Search for the cell housing the specified text and yield its (X, Y) center coordinate. 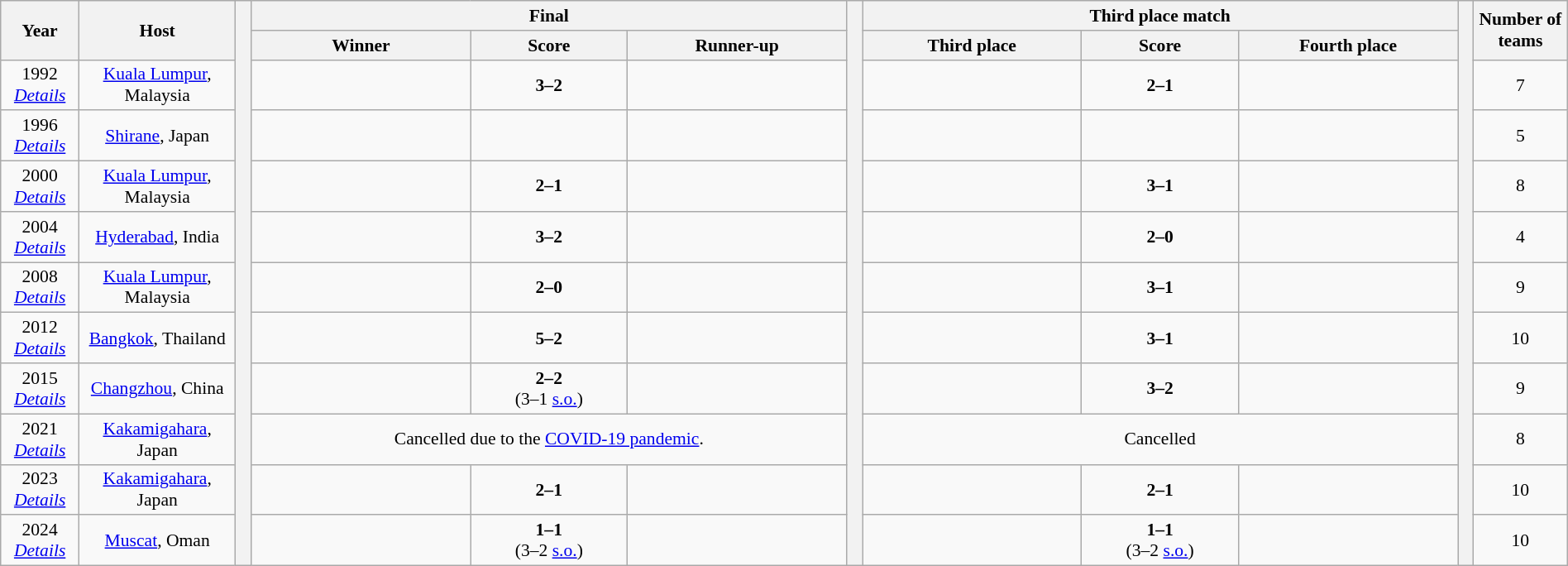
7 (1520, 84)
Changzhou, China (157, 389)
Third place (973, 46)
Host (157, 30)
2024Details (40, 541)
2008Details (40, 288)
Final (549, 16)
2004Details (40, 237)
Hyderabad, India (157, 237)
2021Details (40, 439)
Shirane, Japan (157, 136)
Year (40, 30)
Cancelled due to the COVID-19 pandemic. (549, 439)
2012Details (40, 338)
Fourth place (1348, 46)
2000Details (40, 187)
5 (1520, 136)
1992Details (40, 84)
5–2 (549, 338)
Third place match (1160, 16)
4 (1520, 237)
1996Details (40, 136)
Number of teams (1520, 30)
2023Details (40, 490)
2015Details (40, 389)
Runner-up (738, 46)
Cancelled (1160, 439)
Winner (361, 46)
2–2(3–1 s.o.) (549, 389)
Muscat, Oman (157, 541)
Bangkok, Thailand (157, 338)
